Locate the cell with the specified text and output its (x, y) center coordinate. 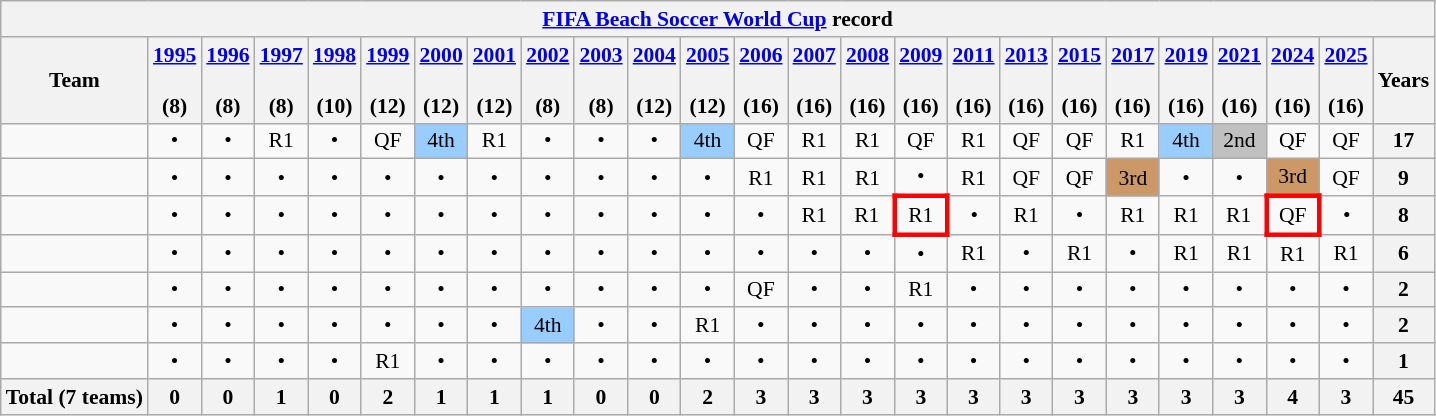
2005(12) (708, 80)
FIFA Beach Soccer World Cup record (718, 19)
Years (1404, 80)
2000(12) (440, 80)
1998(10) (334, 80)
8 (1404, 216)
9 (1404, 178)
2006(16) (760, 80)
2021(16) (1240, 80)
45 (1404, 397)
2009(16) (920, 80)
2025(16) (1346, 80)
Total (7 teams) (74, 397)
2003(8) (600, 80)
2002(8) (548, 80)
2013(16) (1026, 80)
2nd (1240, 141)
4 (1292, 397)
2001(12) (494, 80)
2017(16) (1132, 80)
17 (1404, 141)
2007(16) (814, 80)
2024(16) (1292, 80)
1995(8) (174, 80)
Team (74, 80)
1999(12) (388, 80)
2008(16) (868, 80)
2011(16) (973, 80)
6 (1404, 254)
1997(8) (282, 80)
2019(16) (1186, 80)
2004(12) (654, 80)
1996(8) (228, 80)
2015(16) (1080, 80)
